Pinpoint the cell where the given text exists, returning its (X, Y) midpoint coordinate. 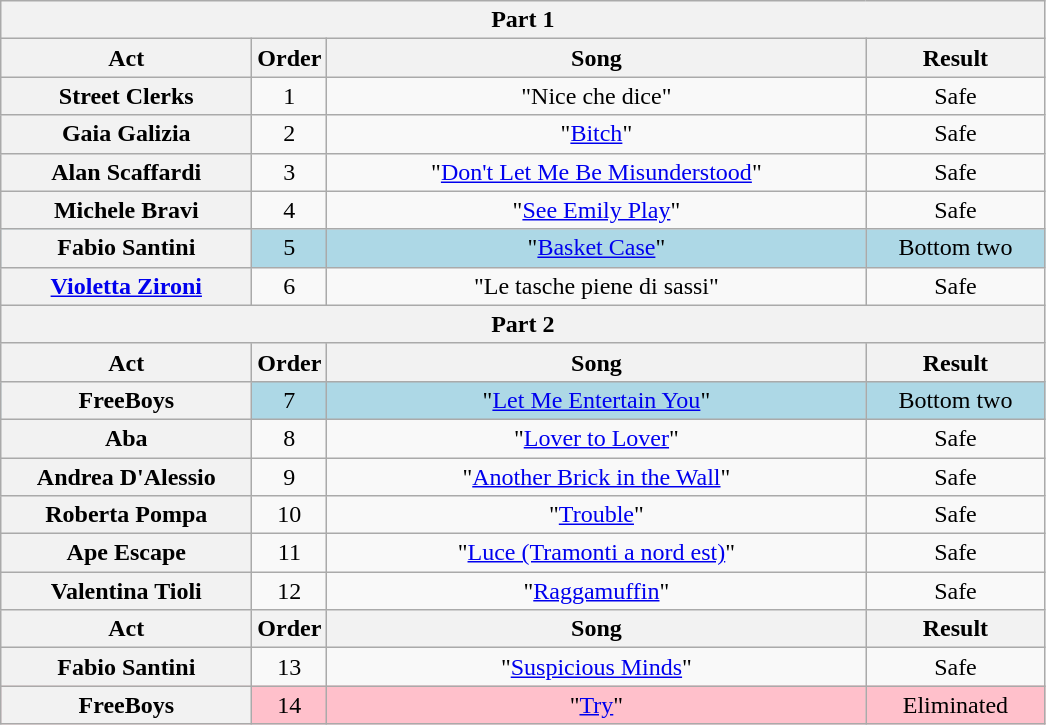
Eliminated (956, 705)
"Le tasche piene di sassi" (596, 286)
2 (290, 134)
Andrea D'Alessio (126, 477)
Street Clerks (126, 96)
Aba (126, 438)
Roberta Pompa (126, 515)
12 (290, 591)
11 (290, 553)
13 (290, 667)
Ape Escape (126, 553)
8 (290, 438)
"Another Brick in the Wall" (596, 477)
9 (290, 477)
10 (290, 515)
"Try" (596, 705)
Gaia Galizia (126, 134)
"Let Me Entertain You" (596, 400)
7 (290, 400)
6 (290, 286)
Part 1 (523, 20)
3 (290, 172)
"Nice che dice" (596, 96)
"Bitch" (596, 134)
Alan Scaffardi (126, 172)
1 (290, 96)
"Trouble" (596, 515)
"See Emily Play" (596, 210)
"Don't Let Me Be Misunderstood" (596, 172)
"Basket Case" (596, 248)
Violetta Zironi (126, 286)
"Lover to Lover" (596, 438)
"Luce (Tramonti a nord est)" (596, 553)
"Suspicious Minds" (596, 667)
Valentina Tioli (126, 591)
Part 2 (523, 324)
"Raggamuffin" (596, 591)
Michele Bravi (126, 210)
4 (290, 210)
14 (290, 705)
5 (290, 248)
